Identify which cell holds the provided text, then report its (X, Y) central coordinate. 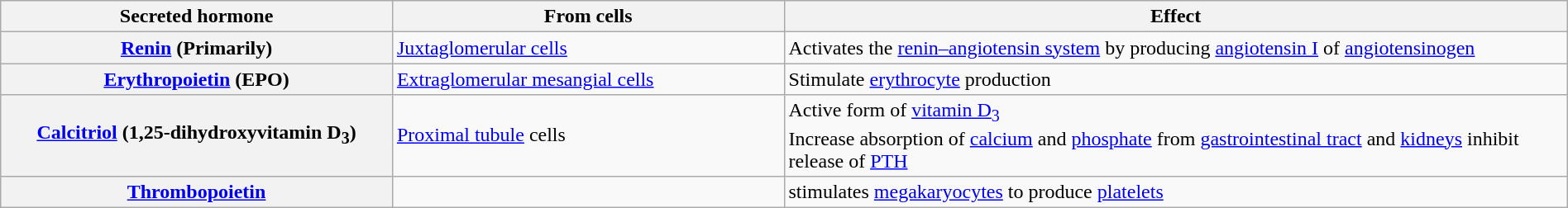
stimulates megakaryocytes to produce platelets (1176, 191)
Effect (1176, 17)
Active form of vitamin D3Increase absorption of calcium and phosphate from gastrointestinal tract and kidneys inhibit release of PTH (1176, 135)
Thrombopoietin (197, 191)
From cells (588, 17)
Extraglomerular mesangial cells (588, 79)
Juxtaglomerular cells (588, 48)
Proximal tubule cells (588, 135)
Stimulate erythrocyte production (1176, 79)
Secreted hormone (197, 17)
Calcitriol (1,25-dihydroxyvitamin D3) (197, 135)
Erythropoietin (EPO) (197, 79)
Activates the renin–angiotensin system by producing angiotensin I of angiotensinogen (1176, 48)
Renin (Primarily) (197, 48)
